Return the [x, y] coordinate for the center point of the cell that contains the specified text.  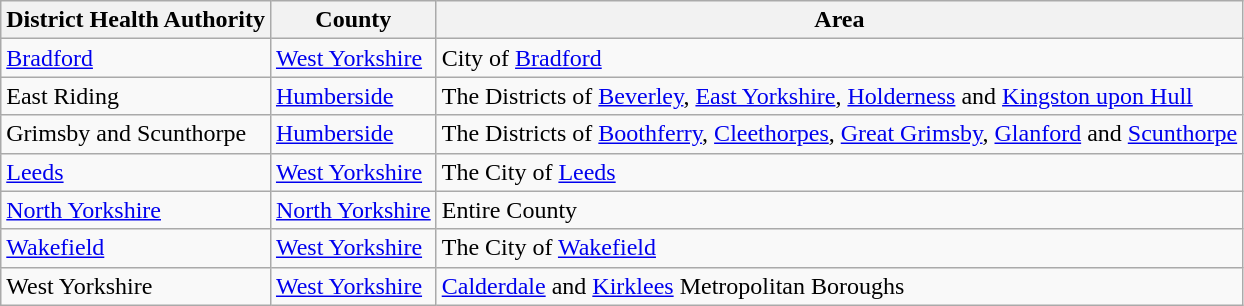
Area [839, 20]
Calderdale and Kirklees Metropolitan Boroughs [839, 286]
County [353, 20]
Entire County [839, 210]
Grimsby and Scunthorpe [136, 134]
The Districts of Boothferry, Cleethorpes, Great Grimsby, Glanford and Scunthorpe [839, 134]
The City of Wakefield [839, 248]
Wakefield [136, 248]
City of Bradford [839, 58]
Leeds [136, 172]
The Districts of Beverley, East Yorkshire, Holderness and Kingston upon Hull [839, 96]
East Riding [136, 96]
Bradford [136, 58]
District Health Authority [136, 20]
The City of Leeds [839, 172]
